For the text-containing cell, return its midpoint in (X, Y) coordinate format. 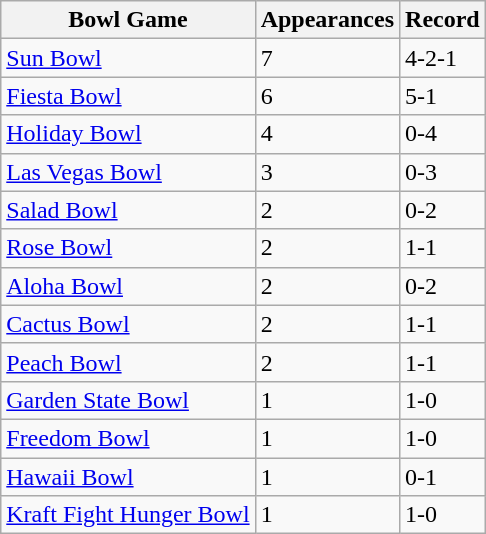
4-2-1 (443, 58)
5-1 (443, 96)
Las Vegas Bowl (128, 172)
Hawaii Bowl (128, 477)
6 (327, 96)
0-3 (443, 172)
Garden State Bowl (128, 400)
Appearances (327, 20)
7 (327, 58)
3 (327, 172)
Salad Bowl (128, 210)
Record (443, 20)
Kraft Fight Hunger Bowl (128, 515)
Aloha Bowl (128, 286)
Rose Bowl (128, 248)
Cactus Bowl (128, 324)
Peach Bowl (128, 362)
Bowl Game (128, 20)
Sun Bowl (128, 58)
Fiesta Bowl (128, 96)
0-1 (443, 477)
4 (327, 134)
Freedom Bowl (128, 438)
0-4 (443, 134)
Holiday Bowl (128, 134)
